Scan for the cell matching the given text and deliver its (X, Y) coordinate at center. 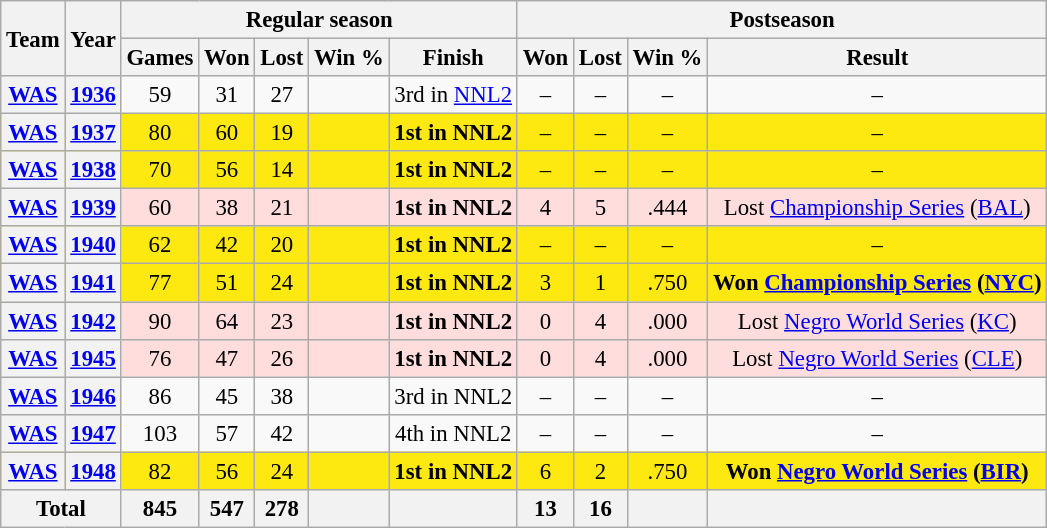
70 (160, 170)
1 (601, 283)
6 (545, 471)
76 (160, 358)
14 (282, 170)
Lost Negro World Series (KC) (878, 321)
27 (282, 95)
51 (227, 283)
2 (601, 471)
1941 (93, 283)
1942 (93, 321)
Won Negro World Series (BIR) (878, 471)
Team (33, 38)
Result (878, 58)
59 (160, 95)
64 (227, 321)
3 (545, 283)
103 (160, 433)
57 (227, 433)
47 (227, 358)
547 (227, 509)
Games (160, 58)
Postseason (782, 20)
Finish (453, 58)
Regular season (319, 20)
1939 (93, 208)
31 (227, 95)
62 (160, 245)
26 (282, 358)
45 (227, 396)
1938 (93, 170)
1936 (93, 95)
1945 (93, 358)
82 (160, 471)
Lost Negro World Series (CLE) (878, 358)
77 (160, 283)
1948 (93, 471)
Total (61, 509)
845 (160, 509)
86 (160, 396)
1946 (93, 396)
Won Championship Series (NYC) (878, 283)
4th in NNL2 (453, 433)
90 (160, 321)
.444 (667, 208)
Year (93, 38)
1947 (93, 433)
5 (601, 208)
1937 (93, 133)
19 (282, 133)
23 (282, 321)
278 (282, 509)
21 (282, 208)
80 (160, 133)
1940 (93, 245)
20 (282, 245)
16 (601, 509)
Lost Championship Series (BAL) (878, 208)
13 (545, 509)
